Locate the cell with the specified text and output its [X, Y] center coordinate. 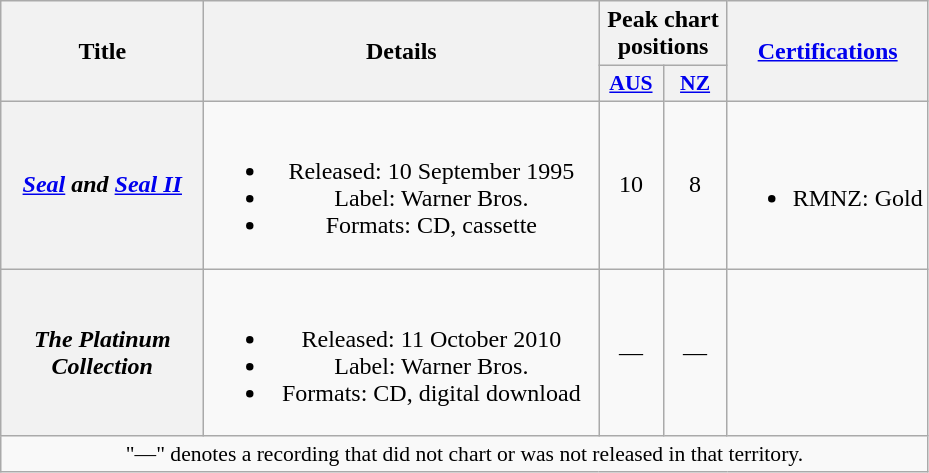
NZ [695, 84]
8 [695, 184]
RMNZ: Gold [828, 184]
Released: 10 September 1995Label: Warner Bros.Formats: CD, cassette [402, 184]
Certifications [828, 52]
Details [402, 52]
AUS [631, 84]
Peak chart positions [663, 34]
10 [631, 184]
Seal and Seal II [102, 184]
Title [102, 52]
Released: 11 October 2010Label: Warner Bros.Formats: CD, digital download [402, 352]
"—" denotes a recording that did not chart or was not released in that territory. [464, 454]
The Platinum Collection [102, 352]
